Output the (x, y) coordinate of the center of the cell containing the given text.  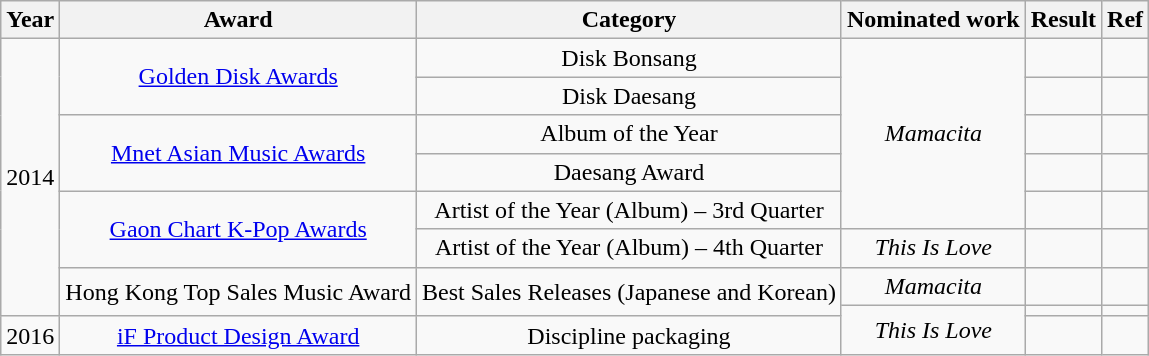
2016 (30, 335)
Category (630, 20)
Disk Daesang (630, 96)
2014 (30, 178)
Artist of the Year (Album) – 3rd Quarter (630, 210)
Award (238, 20)
Nominated work (933, 20)
Year (30, 20)
Golden Disk Awards (238, 77)
Mnet Asian Music Awards (238, 153)
Result (1063, 20)
Disk Bonsang (630, 58)
Daesang Award (630, 172)
iF Product Design Award (238, 335)
Artist of the Year (Album) – 4th Quarter (630, 248)
Discipline packaging (630, 335)
Gaon Chart K-Pop Awards (238, 229)
Album of the Year (630, 134)
Best Sales Releases (Japanese and Korean) (630, 292)
Ref (1126, 20)
Hong Kong Top Sales Music Award (238, 292)
